From the cell containing the given text, extract its center point as [X, Y] coordinate. 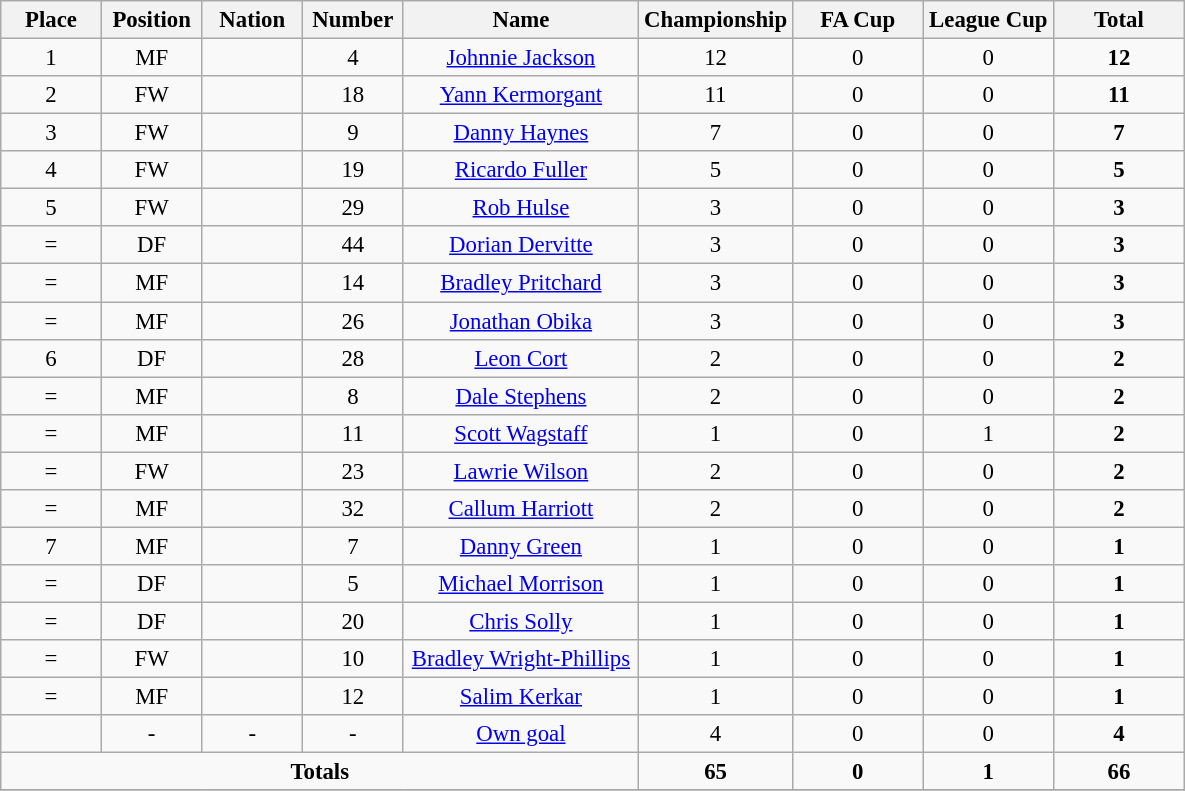
10 [354, 659]
Place [52, 20]
19 [354, 170]
8 [354, 396]
Ricardo Fuller [521, 170]
29 [354, 208]
Position [152, 20]
Jonathan Obika [521, 321]
Bradley Wright-Phillips [521, 659]
League Cup [988, 20]
Bradley Pritchard [521, 283]
14 [354, 283]
65 [716, 772]
Callum Harriott [521, 509]
Name [521, 20]
Danny Haynes [521, 133]
Number [354, 20]
Danny Green [521, 546]
Leon Cort [521, 358]
Yann Kermorgant [521, 95]
FA Cup [858, 20]
Dorian Dervitte [521, 245]
44 [354, 245]
20 [354, 621]
Salim Kerkar [521, 697]
Lawrie Wilson [521, 471]
23 [354, 471]
Johnnie Jackson [521, 58]
Nation [252, 20]
66 [1120, 772]
18 [354, 95]
Championship [716, 20]
Dale Stephens [521, 396]
6 [52, 358]
9 [354, 133]
Rob Hulse [521, 208]
Total [1120, 20]
Scott Wagstaff [521, 433]
Totals [320, 772]
26 [354, 321]
Michael Morrison [521, 584]
32 [354, 509]
Own goal [521, 734]
28 [354, 358]
Chris Solly [521, 621]
